Output the (X, Y) coordinate of the center of the cell containing the given text.  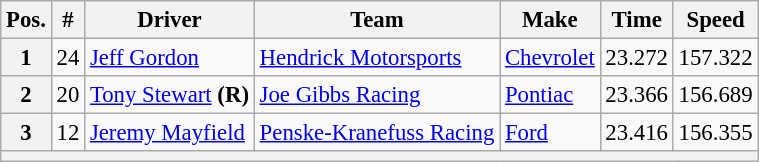
Joe Gibbs Racing (376, 95)
Jeremy Mayfield (170, 133)
156.689 (716, 95)
Tony Stewart (R) (170, 95)
Team (376, 20)
Jeff Gordon (170, 58)
Make (550, 20)
Chevrolet (550, 58)
# (68, 20)
Pos. (26, 20)
1 (26, 58)
156.355 (716, 133)
Hendrick Motorsports (376, 58)
Penske-Kranefuss Racing (376, 133)
Ford (550, 133)
Driver (170, 20)
23.272 (636, 58)
Speed (716, 20)
Pontiac (550, 95)
2 (26, 95)
3 (26, 133)
20 (68, 95)
24 (68, 58)
12 (68, 133)
Time (636, 20)
157.322 (716, 58)
23.416 (636, 133)
23.366 (636, 95)
